Search for the cell housing the specified text and yield its [x, y] center coordinate. 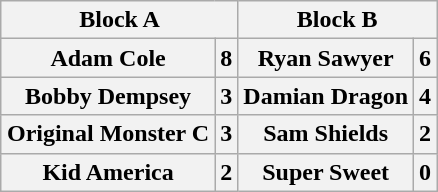
6 [426, 58]
Damian Dragon [326, 96]
Ryan Sawyer [326, 58]
4 [426, 96]
0 [426, 172]
Bobby Dempsey [108, 96]
Sam Shields [326, 134]
Block A [119, 20]
Kid America [108, 172]
Adam Cole [108, 58]
Block B [338, 20]
8 [226, 58]
Super Sweet [326, 172]
Original Monster C [108, 134]
